Search for the cell housing the specified text and yield its (x, y) center coordinate. 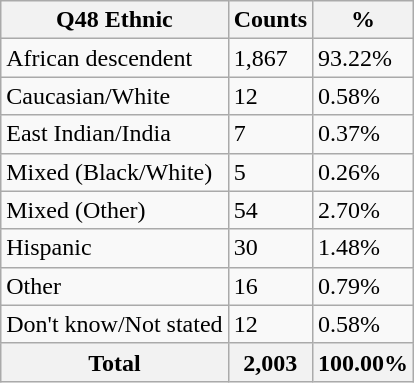
Mixed (Black/White) (114, 172)
5 (270, 172)
Mixed (Other) (114, 210)
Hispanic (114, 248)
Counts (270, 20)
100.00% (364, 362)
16 (270, 286)
54 (270, 210)
Caucasian/White (114, 96)
Q48 Ethnic (114, 20)
0.26% (364, 172)
Other (114, 286)
East Indian/India (114, 134)
0.79% (364, 286)
93.22% (364, 58)
2.70% (364, 210)
Total (114, 362)
7 (270, 134)
% (364, 20)
0.37% (364, 134)
Don't know/Not stated (114, 324)
30 (270, 248)
1.48% (364, 248)
2,003 (270, 362)
1,867 (270, 58)
African descendent (114, 58)
